Output the (X, Y) coordinate of the center of the cell containing the given text.  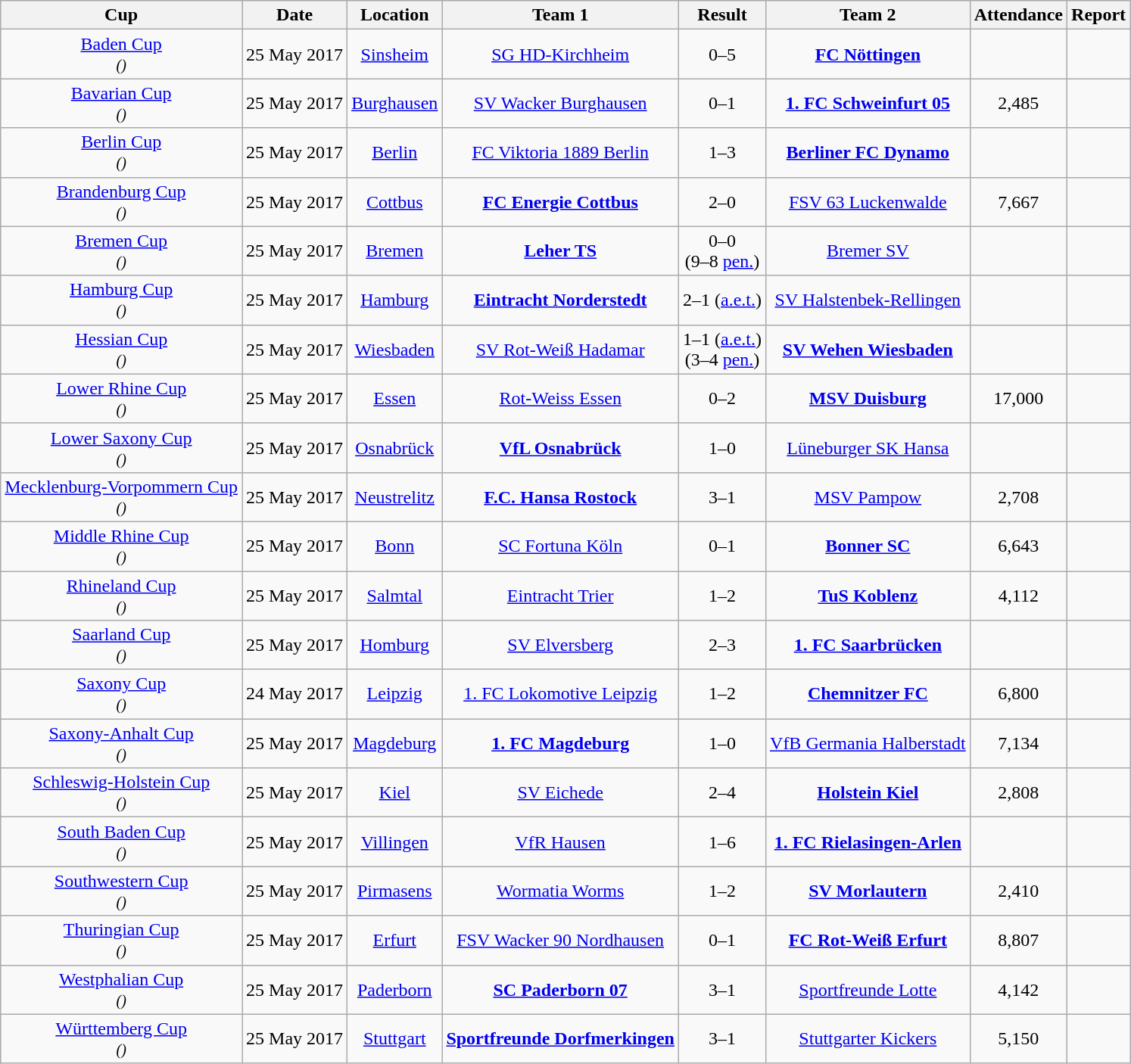
Brandenburg Cup() (121, 201)
SV Morlautern (868, 891)
1. FC Magdeburg (560, 743)
Stuttgart (395, 1038)
SC Paderborn 07 (560, 990)
Saarland Cup() (121, 645)
SV Eichede (560, 793)
FC Nöttingen (868, 54)
Saxony-Anhalt Cup() (121, 743)
Attendance (1018, 15)
Result (722, 15)
Lüneburger SK Hansa (868, 448)
Essen (395, 398)
Osnabrück (395, 448)
Neustrelitz (395, 496)
Middle Rhine Cup() (121, 546)
SV Wacker Burghausen (560, 103)
Chemnitzer FC (868, 695)
FC Energie Cottbus (560, 201)
Lower Saxony Cup() (121, 448)
Rhineland Cup() (121, 595)
17,000 (1018, 398)
2–4 (722, 793)
SV Rot-Weiß Hadamar (560, 350)
1–1 (a.e.t.)(3–4 pen.) (722, 350)
2–0 (722, 201)
VfR Hausen (560, 842)
FSV 63 Luckenwalde (868, 201)
1. FC Rielasingen-Arlen (868, 842)
Eintracht Trier (560, 595)
Sinsheim (395, 54)
0–2 (722, 398)
4,142 (1018, 990)
South Baden Cup() (121, 842)
7,667 (1018, 201)
1–6 (722, 842)
Schleswig-Holstein Cup() (121, 793)
5,150 (1018, 1038)
0–5 (722, 54)
Salmtal (395, 595)
Eintracht Norderstedt (560, 300)
2,808 (1018, 793)
Wormatia Worms (560, 891)
Team 2 (868, 15)
Date (295, 15)
1. FC Schweinfurt 05 (868, 103)
Homburg (395, 645)
Westphalian Cup() (121, 990)
Hamburg (395, 300)
F.C. Hansa Rostock (560, 496)
MSV Duisburg (868, 398)
24 May 2017 (295, 695)
Cottbus (395, 201)
Villingen (395, 842)
SV Halstenbek-Rellingen (868, 300)
2,410 (1018, 891)
TuS Koblenz (868, 595)
4,112 (1018, 595)
Paderborn (395, 990)
Report (1099, 15)
Location (395, 15)
Württemberg Cup() (121, 1038)
Hessian Cup() (121, 350)
VfB Germania Halberstadt (868, 743)
FC Viktoria 1889 Berlin (560, 153)
Bremen Cup() (121, 251)
1. FC Lokomotive Leipzig (560, 695)
6,800 (1018, 695)
Bavarian Cup() (121, 103)
Lower Rhine Cup() (121, 398)
SG HD-Kirchheim (560, 54)
MSV Pampow (868, 496)
6,643 (1018, 546)
Bremen (395, 251)
Sportfreunde Lotte (868, 990)
Baden Cup() (121, 54)
Kiel (395, 793)
Mecklenburg-Vorpommern Cup() (121, 496)
Bremer SV (868, 251)
Sportfreunde Dorfmerkingen (560, 1038)
1. FC Saarbrücken (868, 645)
SC Fortuna Köln (560, 546)
FC Rot-Weiß Erfurt (868, 940)
Berlin (395, 153)
Erfurt (395, 940)
7,134 (1018, 743)
2–3 (722, 645)
Rot-Weiss Essen (560, 398)
Bonn (395, 546)
Burghausen (395, 103)
Cup (121, 15)
FSV Wacker 90 Nordhausen (560, 940)
SV Elversberg (560, 645)
Berlin Cup() (121, 153)
0–0(9–8 pen.) (722, 251)
2–1 (a.e.t.) (722, 300)
Pirmasens (395, 891)
Southwestern Cup() (121, 891)
Leher TS (560, 251)
Holstein Kiel (868, 793)
Leipzig (395, 695)
1–3 (722, 153)
Team 1 (560, 15)
2,485 (1018, 103)
Thuringian Cup() (121, 940)
Magdeburg (395, 743)
Hamburg Cup() (121, 300)
Wiesbaden (395, 350)
Bonner SC (868, 546)
Saxony Cup() (121, 695)
Berliner FC Dynamo (868, 153)
VfL Osnabrück (560, 448)
Stuttgarter Kickers (868, 1038)
8,807 (1018, 940)
2,708 (1018, 496)
SV Wehen Wiesbaden (868, 350)
